Return [X, Y] of the center of cell containing provided text 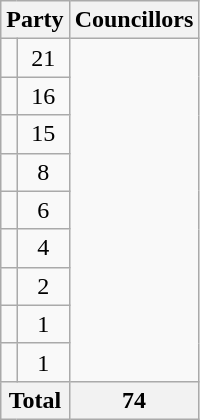
74 [134, 400]
21 [43, 58]
Total [35, 400]
15 [43, 134]
Party [35, 20]
8 [43, 172]
4 [43, 248]
6 [43, 210]
Councillors [134, 20]
16 [43, 96]
2 [43, 286]
